For the text-containing cell, return its midpoint in [X, Y] coordinate format. 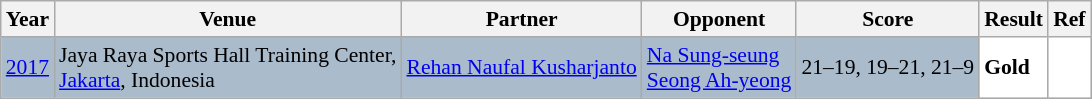
Jaya Raya Sports Hall Training Center,Jakarta, Indonesia [228, 68]
Result [1014, 19]
Venue [228, 19]
2017 [28, 68]
Rehan Naufal Kusharjanto [521, 68]
21–19, 19–21, 21–9 [888, 68]
Ref [1069, 19]
Na Sung-seung Seong Ah-yeong [720, 68]
Gold [1014, 68]
Partner [521, 19]
Year [28, 19]
Opponent [720, 19]
Score [888, 19]
